Identify which cell holds the provided text, then report its [x, y] central coordinate. 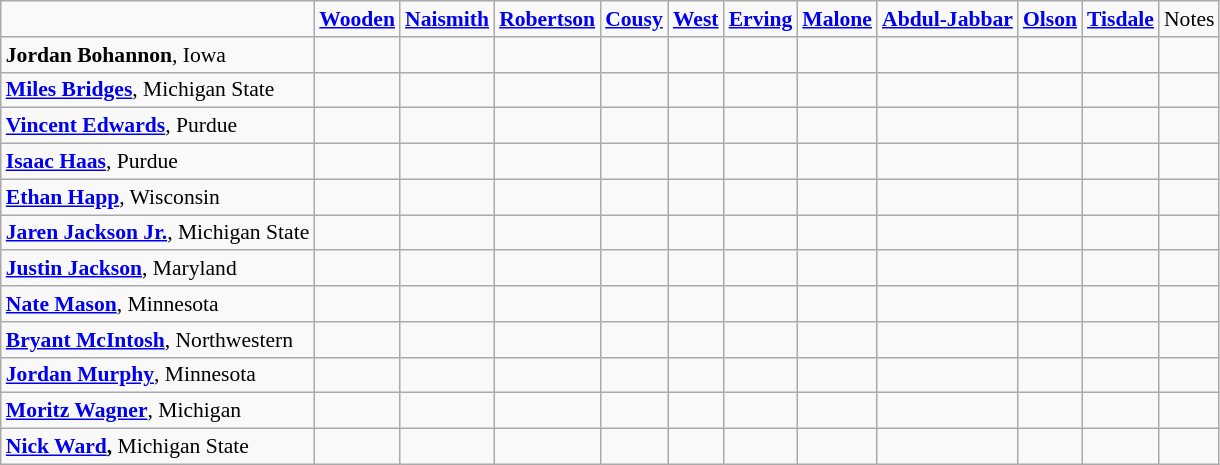
Erving [761, 19]
Ethan Happ, Wisconsin [158, 197]
Jordan Bohannon, Iowa [158, 55]
Justin Jackson, Maryland [158, 269]
Wooden [357, 19]
Olson [1050, 19]
Nick Ward, Michigan State [158, 447]
Tisdale [1120, 19]
Notes [1189, 19]
West [696, 19]
Robertson [547, 19]
Miles Bridges, Michigan State [158, 90]
Malone [837, 19]
Naismith [447, 19]
Nate Mason, Minnesota [158, 304]
Vincent Edwards, Purdue [158, 126]
Bryant McIntosh, Northwestern [158, 340]
Moritz Wagner, Michigan [158, 411]
Cousy [634, 19]
Abdul-Jabbar [948, 19]
Isaac Haas, Purdue [158, 162]
Jordan Murphy, Minnesota [158, 375]
Jaren Jackson Jr., Michigan State [158, 233]
